Output the [x, y] coordinate of the center of the cell containing the given text.  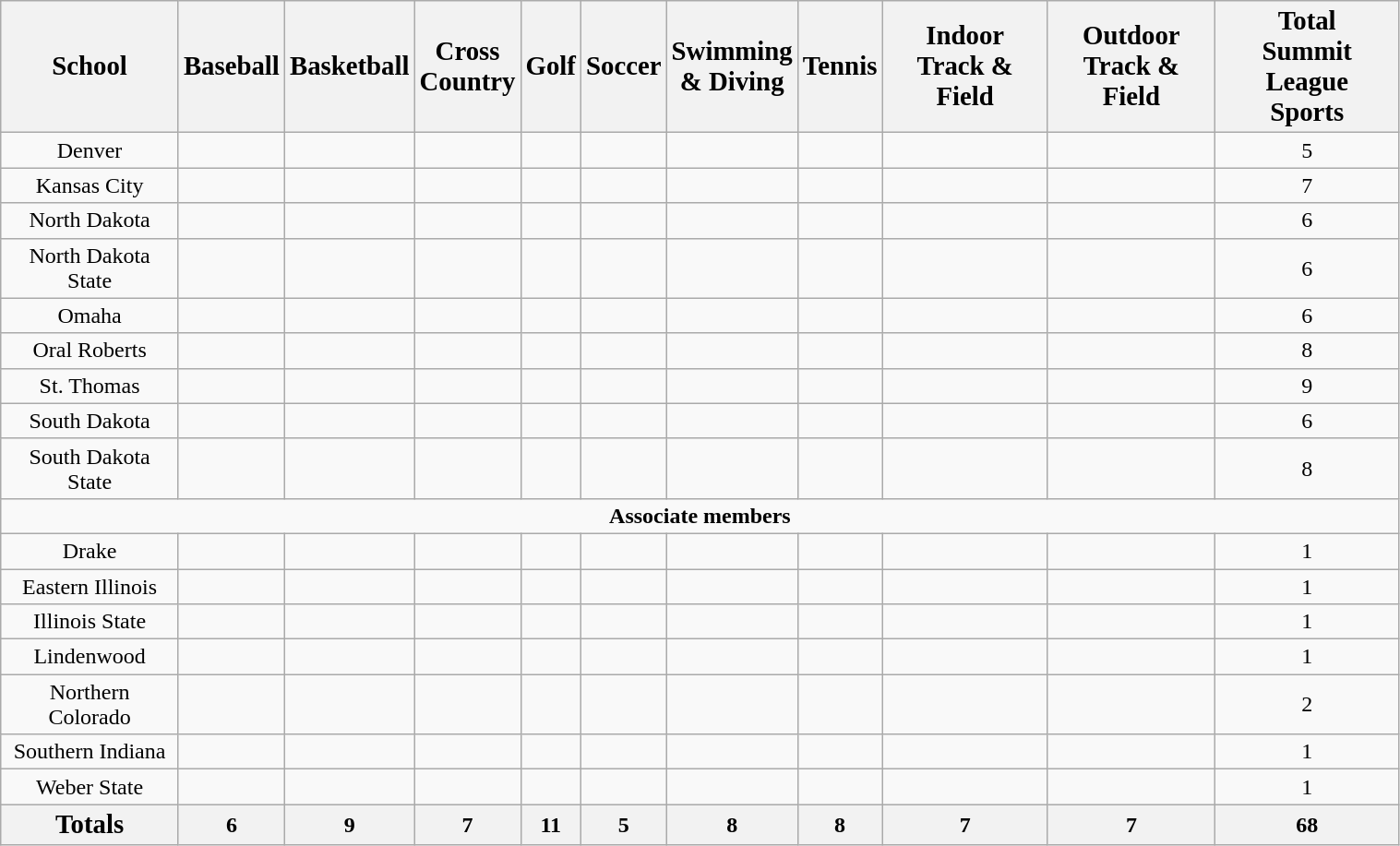
CrossCountry [467, 66]
11 [550, 825]
Associate members [700, 516]
South Dakota [90, 421]
Denver [90, 150]
Oral Roberts [90, 351]
TotalSummit League Sports [1307, 66]
Basketball [349, 66]
South Dakota State [90, 469]
Illinois State [90, 622]
Lindenwood [90, 657]
St. Thomas [90, 386]
Drake [90, 551]
OutdoorTrack & Field [1131, 66]
Southern Indiana [90, 752]
Tennis [840, 66]
IndoorTrack & Field [965, 66]
Swimming& Diving [732, 66]
Baseball [231, 66]
North Dakota State [90, 268]
2 [1307, 705]
Eastern Illinois [90, 586]
Soccer [624, 66]
School [90, 66]
Northern Colorado [90, 705]
Omaha [90, 316]
North Dakota [90, 220]
Weber State [90, 787]
Golf [550, 66]
Totals [90, 825]
68 [1307, 825]
Kansas City [90, 185]
